Extract the [x, y] coordinate from the center of the cell holding the provided text.  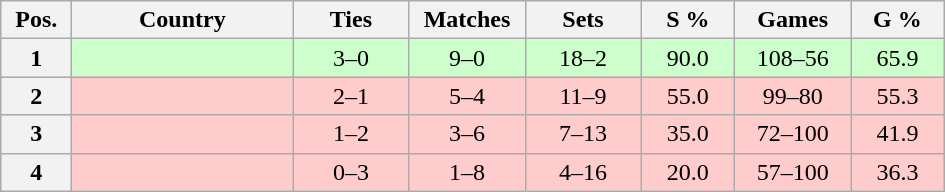
7–13 [583, 134]
55.0 [688, 96]
Sets [583, 20]
57–100 [793, 172]
1–2 [351, 134]
9–0 [467, 58]
18–2 [583, 58]
5–4 [467, 96]
G % [898, 20]
4 [36, 172]
Matches [467, 20]
41.9 [898, 134]
20.0 [688, 172]
1 [36, 58]
3 [36, 134]
Pos. [36, 20]
35.0 [688, 134]
3–6 [467, 134]
65.9 [898, 58]
108–56 [793, 58]
Games [793, 20]
4–16 [583, 172]
2–1 [351, 96]
11–9 [583, 96]
99–80 [793, 96]
90.0 [688, 58]
2 [36, 96]
72–100 [793, 134]
36.3 [898, 172]
S % [688, 20]
0–3 [351, 172]
3–0 [351, 58]
1–8 [467, 172]
55.3 [898, 96]
Country [182, 20]
Ties [351, 20]
